Scan for the cell matching the given text and deliver its [x, y] coordinate at center. 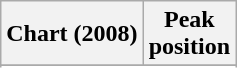
Chart (2008) [72, 34]
Peak position [189, 34]
